Return [x, y] of the center of cell containing provided text 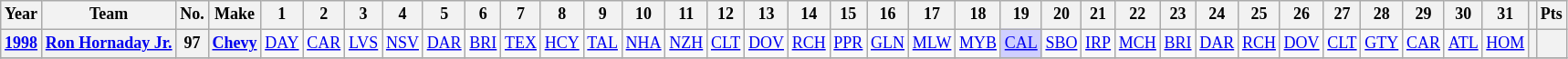
21 [1099, 15]
17 [931, 15]
PPR [849, 44]
TEX [521, 44]
TAL [602, 44]
10 [643, 15]
11 [686, 15]
1 [282, 15]
27 [1342, 15]
2 [324, 15]
7 [521, 15]
5 [444, 15]
No. [192, 15]
MLW [931, 44]
18 [978, 15]
3 [363, 15]
MCH [1137, 44]
12 [727, 15]
Chevy [235, 44]
24 [1218, 15]
NZH [686, 44]
ATL [1463, 44]
CAL [1020, 44]
25 [1260, 15]
16 [888, 15]
Team [109, 15]
GLN [888, 44]
6 [484, 15]
15 [849, 15]
14 [809, 15]
NHA [643, 44]
MYB [978, 44]
NSV [403, 44]
13 [767, 15]
LVS [363, 44]
19 [1020, 15]
4 [403, 15]
9 [602, 15]
HCY [562, 44]
HOM [1506, 44]
SBO [1061, 44]
28 [1382, 15]
22 [1137, 15]
DAY [282, 44]
26 [1301, 15]
8 [562, 15]
Pts [1552, 15]
97 [192, 44]
Year [22, 15]
GTY [1382, 44]
Make [235, 15]
IRP [1099, 44]
29 [1424, 15]
Ron Hornaday Jr. [109, 44]
23 [1177, 15]
1998 [22, 44]
31 [1506, 15]
20 [1061, 15]
30 [1463, 15]
